Extract the (X, Y) coordinate from the center of the cell holding the provided text.  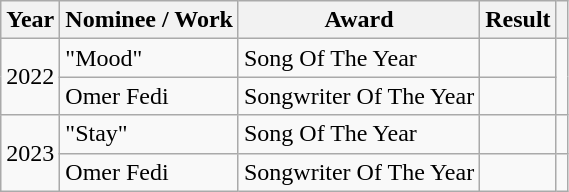
Result (518, 20)
Award (358, 20)
Nominee / Work (150, 20)
"Stay" (150, 134)
2022 (30, 77)
"Mood" (150, 58)
2023 (30, 153)
Year (30, 20)
